Extract the (X, Y) coordinate from the center of the cell holding the provided text.  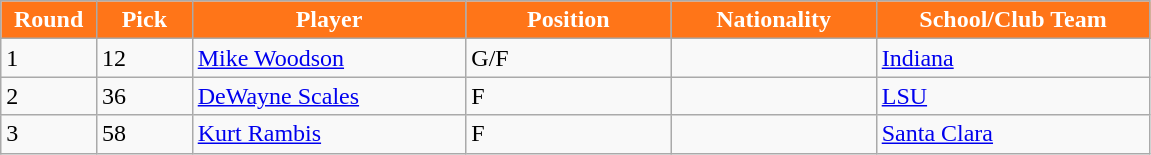
Pick (144, 20)
G/F (568, 58)
1 (49, 58)
3 (49, 134)
58 (144, 134)
36 (144, 96)
2 (49, 96)
Round (49, 20)
12 (144, 58)
Player (329, 20)
LSU (1013, 96)
Santa Clara (1013, 134)
School/Club Team (1013, 20)
Kurt Rambis (329, 134)
DeWayne Scales (329, 96)
Mike Woodson (329, 58)
Nationality (774, 20)
Indiana (1013, 58)
Position (568, 20)
